Return the [x, y] coordinate for the center point of the cell that contains the specified text.  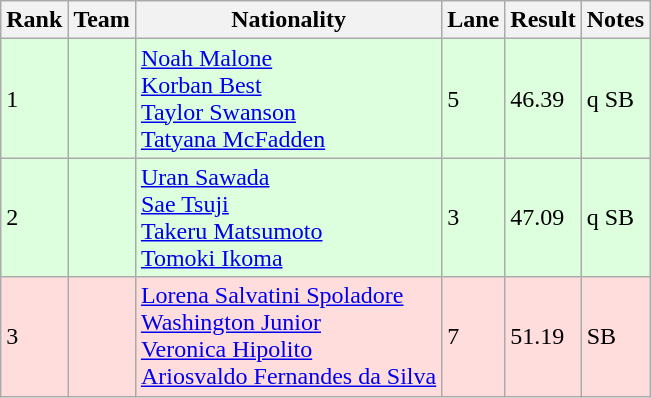
Team [102, 20]
Uran Sawada Sae Tsuji Takeru Matsumoto Tomoki Ikoma [288, 218]
Nationality [288, 20]
5 [474, 98]
1 [34, 98]
47.09 [543, 218]
2 [34, 218]
SB [615, 336]
Lane [474, 20]
Notes [615, 20]
7 [474, 336]
51.19 [543, 336]
Result [543, 20]
Lorena Salvatini SpoladoreWashington Junior Veronica Hipolito Ariosvaldo Fernandes da Silva [288, 336]
Rank [34, 20]
46.39 [543, 98]
Noah Malone Korban Best Taylor Swanson Tatyana McFadden [288, 98]
